Scan for the cell matching the given text and deliver its (x, y) coordinate at center. 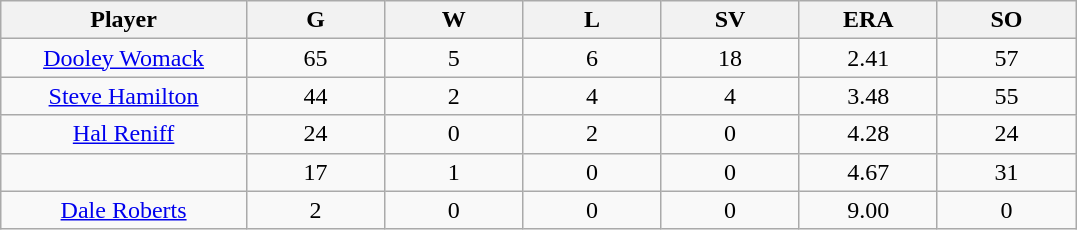
4.28 (868, 134)
1 (454, 172)
Hal Reniff (124, 134)
ERA (868, 20)
31 (1006, 172)
SV (730, 20)
L (592, 20)
18 (730, 58)
5 (454, 58)
65 (315, 58)
44 (315, 96)
57 (1006, 58)
6 (592, 58)
W (454, 20)
9.00 (868, 210)
SO (1006, 20)
3.48 (868, 96)
Steve Hamilton (124, 96)
55 (1006, 96)
17 (315, 172)
Player (124, 20)
Dooley Womack (124, 58)
4.67 (868, 172)
Dale Roberts (124, 210)
G (315, 20)
2.41 (868, 58)
